Output the [X, Y] coordinate of the center of the cell containing the given text.  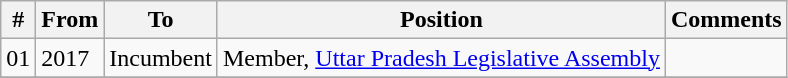
From [70, 20]
01 [18, 58]
Comments [726, 20]
Position [441, 20]
2017 [70, 58]
Member, Uttar Pradesh Legislative Assembly [441, 58]
To [161, 20]
# [18, 20]
Incumbent [161, 58]
